Search for the cell housing the specified text and yield its [x, y] center coordinate. 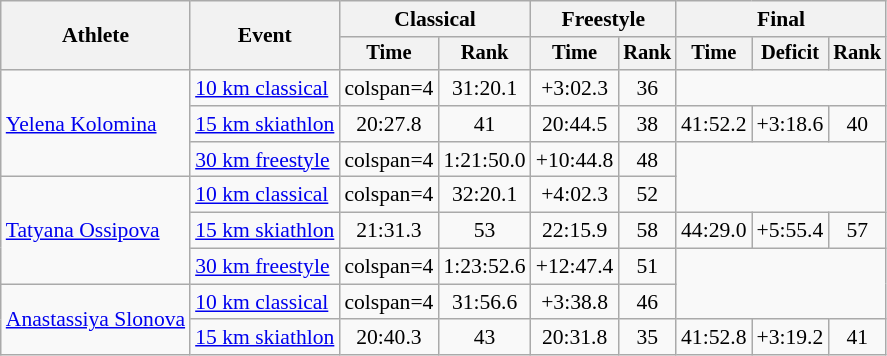
48 [647, 160]
35 [647, 338]
43 [484, 338]
41:52.8 [714, 338]
1:21:50.0 [484, 160]
51 [647, 267]
20:31.8 [575, 338]
44:29.0 [714, 231]
+3:19.2 [790, 338]
21:31.3 [388, 231]
52 [647, 195]
20:27.8 [388, 124]
20:44.5 [575, 124]
31:56.6 [484, 302]
32:20.1 [484, 195]
+5:55.4 [790, 231]
Yelena Kolomina [96, 124]
31:20.1 [484, 88]
40 [857, 124]
Classical [434, 19]
41:52.2 [714, 124]
1:23:52.6 [484, 267]
Event [264, 36]
+4:02.3 [575, 195]
57 [857, 231]
58 [647, 231]
Anastassiya Slonova [96, 320]
+10:44.8 [575, 160]
53 [484, 231]
46 [647, 302]
Tatyana Ossipova [96, 230]
22:15.9 [575, 231]
+12:47.4 [575, 267]
Final [781, 19]
Freestyle [604, 19]
Deficit [790, 54]
+3:38.8 [575, 302]
+3:18.6 [790, 124]
20:40.3 [388, 338]
Athlete [96, 36]
36 [647, 88]
38 [647, 124]
+3:02.3 [575, 88]
